Find where the given text appears and provide that cell's center as [x, y] coordinate. 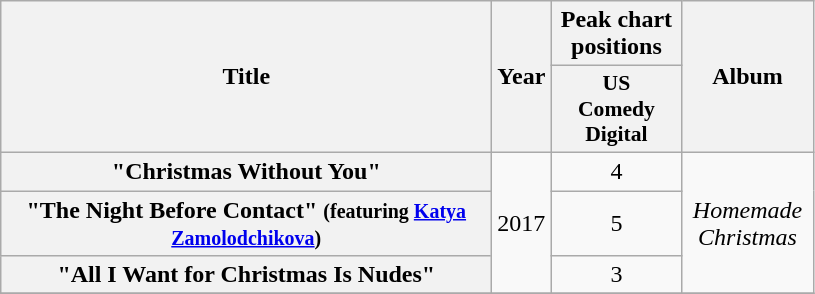
5 [616, 222]
"The Night Before Contact" (featuring Katya Zamolodchikova) [246, 222]
Homemade Christmas [748, 222]
Album [748, 77]
3 [616, 275]
Peak chart positions [616, 34]
4 [616, 171]
"All I Want for Christmas Is Nudes" [246, 275]
Title [246, 77]
Year [522, 77]
"Christmas Without You" [246, 171]
USComedyDigital [616, 110]
2017 [522, 222]
